For the text-containing cell, return its midpoint in (x, y) coordinate format. 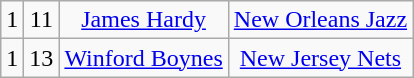
New Jersey Nets (320, 58)
Winford Boynes (144, 58)
13 (42, 58)
11 (42, 20)
New Orleans Jazz (320, 20)
James Hardy (144, 20)
